Determine the [X, Y] coordinate at the center of the cell enclosing the given text.  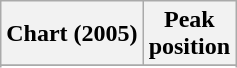
Chart (2005) [72, 34]
Peakposition [189, 34]
